Search for the cell housing the specified text and yield its [x, y] center coordinate. 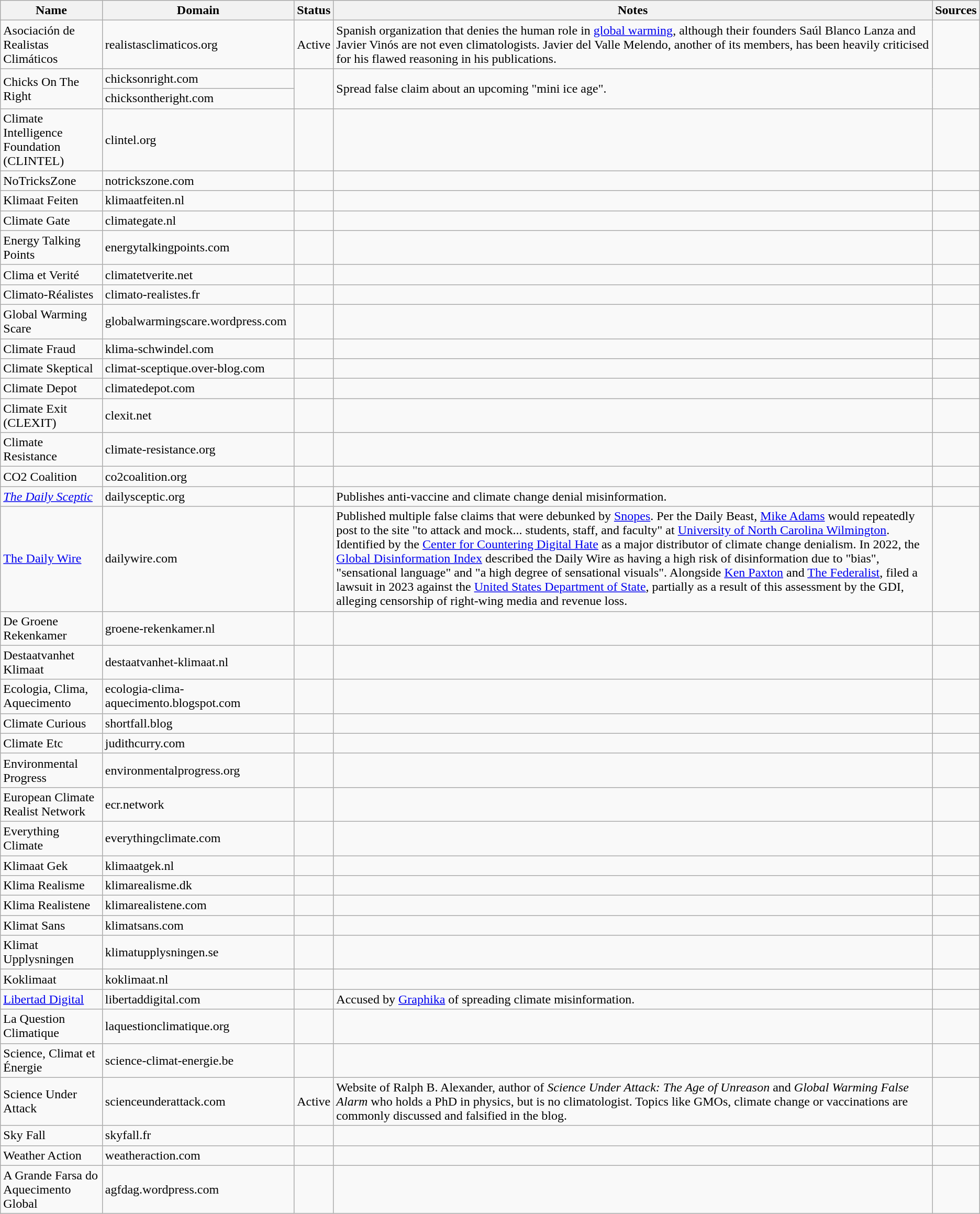
ecr.network [198, 804]
Climate Depot [51, 389]
NoTricksZone [51, 181]
dailywire.com [198, 559]
klimatupplysningen.se [198, 952]
scienceunderattack.com [198, 1101]
koklimaat.nl [198, 979]
European Climate Realist Network [51, 804]
climate-resistance.org [198, 449]
Science, Climat et Énergie [51, 1060]
Libertad Digital [51, 999]
clintel.org [198, 139]
Name [51, 10]
energytalkingpoints.com [198, 247]
Notes [633, 10]
Klima Realistene [51, 906]
Asociación de Realistas Climáticos [51, 45]
climategate.nl [198, 220]
Climate Etc [51, 743]
climatedepot.com [198, 389]
The Daily Sceptic [51, 496]
Chicks On The Right [51, 89]
shortfall.blog [198, 723]
Climate Resistance [51, 449]
Klima Realisme [51, 886]
klimaatgek.nl [198, 866]
Environmental Progress [51, 770]
laquestionclimatique.org [198, 1027]
Klimaat Feiten [51, 201]
weatheraction.com [198, 1155]
libertaddigital.com [198, 999]
Klimat Upplysningen [51, 952]
klimarealisme.dk [198, 886]
La Question Climatique [51, 1027]
Energy Talking Points [51, 247]
Science Under Attack [51, 1101]
Klimaat Gek [51, 866]
Climate Exit (CLEXIT) [51, 416]
notrickszone.com [198, 181]
ecologia-clima-aquecimento.blogspot.com [198, 697]
chicksontheright.com [198, 98]
Climate Intelligence Foundation (CLINTEL) [51, 139]
groene-rekenkamer.nl [198, 628]
Publishes anti-vaccine and climate change denial misinformation. [633, 496]
chicksonright.com [198, 79]
Status [314, 10]
globalwarmingscare.wordpress.com [198, 322]
Climate Gate [51, 220]
climat-sceptique.over-blog.com [198, 369]
CO2 Coalition [51, 477]
Sky Fall [51, 1135]
co2coalition.org [198, 477]
everythingclimate.com [198, 838]
realistasclimaticos.org [198, 45]
Domain [198, 10]
environmentalprogress.org [198, 770]
Climate Curious [51, 723]
destaatvanhet-klimaat.nl [198, 662]
climato-realistes.fr [198, 294]
Accused by Graphika of spreading climate misinformation. [633, 999]
Climato-Réalistes [51, 294]
klimatsans.com [198, 925]
klimaatfeiten.nl [198, 201]
Global Warming Scare [51, 322]
A Grande Farsa do Aquecimento Global [51, 1189]
Spread false claim about an upcoming "mini ice age". [633, 89]
clexit.net [198, 416]
climatetverite.net [198, 274]
Sources [956, 10]
klimarealistene.com [198, 906]
Climate Fraud [51, 348]
Koklimaat [51, 979]
science-climat-energie.be [198, 1060]
agfdag.wordpress.com [198, 1189]
Destaatvanhet Klimaat [51, 662]
skyfall.fr [198, 1135]
The Daily Wire [51, 559]
De Groene Rekenkamer [51, 628]
Climate Skeptical [51, 369]
klima-schwindel.com [198, 348]
Clima et Verité [51, 274]
Weather Action [51, 1155]
dailysceptic.org [198, 496]
Everything Climate [51, 838]
Klimat Sans [51, 925]
Ecologia, Clima, Aquecimento [51, 697]
judithcurry.com [198, 743]
